Extract the [x, y] coordinate from the center of the cell holding the provided text.  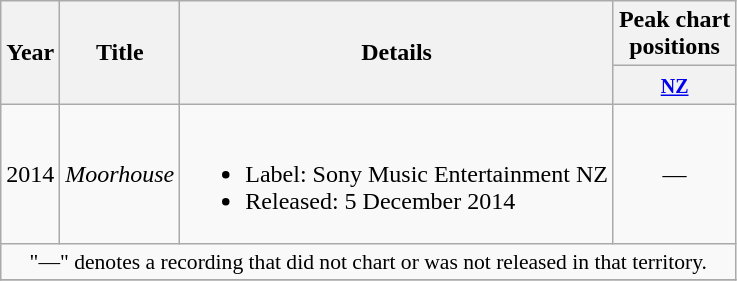
Peak chartpositions [674, 34]
"—" denotes a recording that did not chart or was not released in that territory. [368, 262]
Moorhouse [120, 174]
NZ [674, 85]
2014 [30, 174]
Title [120, 52]
— [674, 174]
Details [397, 52]
Label: Sony Music Entertainment NZReleased: 5 December 2014 [397, 174]
Year [30, 52]
